Capture the cell that displays the provided text and extract its (X, Y) central coordinate. 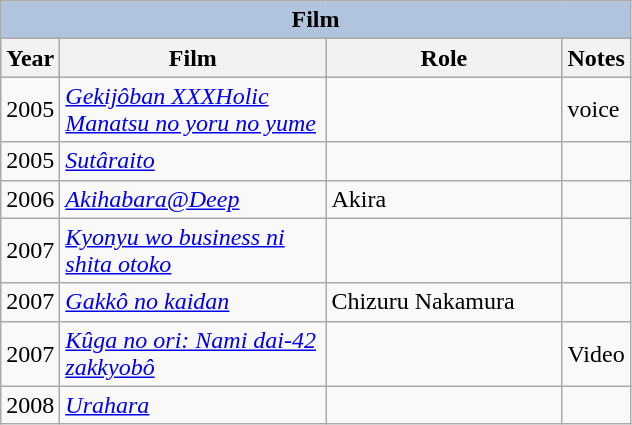
voice (596, 110)
Gekijôban XXXHolic Manatsu no yoru no yume (193, 110)
2006 (30, 199)
Kyonyu wo business ni shita otoko (193, 250)
Kûga no ori: Nami dai-42 zakkyobô (193, 354)
Chizuru Nakamura (444, 302)
Role (444, 58)
Year (30, 58)
Akihabara@Deep (193, 199)
Urahara (193, 405)
Gakkô no kaidan (193, 302)
Video (596, 354)
Notes (596, 58)
Sutâraito (193, 161)
2008 (30, 405)
Akira (444, 199)
